Output the (x, y) coordinate of the center of the cell containing the given text.  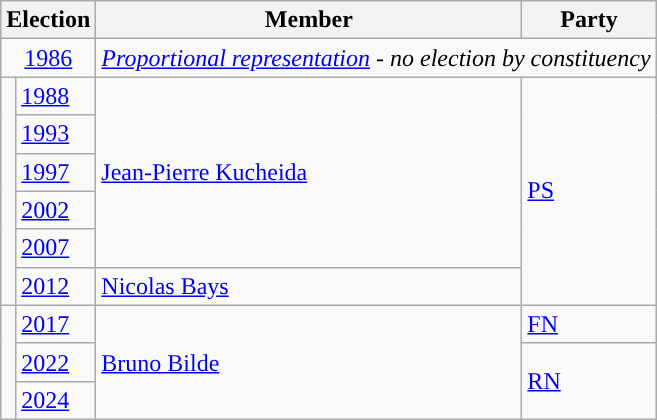
Proportional representation - no election by constituency (376, 58)
2007 (56, 248)
1986 (48, 58)
PS (589, 191)
2012 (56, 286)
RN (589, 381)
2024 (56, 400)
Bruno Bilde (309, 362)
Party (589, 20)
Jean-Pierre Kucheida (309, 172)
2002 (56, 210)
Member (309, 20)
1993 (56, 134)
1997 (56, 172)
Nicolas Bays (309, 286)
Election (48, 20)
2022 (56, 362)
1988 (56, 96)
2017 (56, 324)
FN (589, 324)
